Return the (x, y) coordinate for the center point of the cell that contains the specified text.  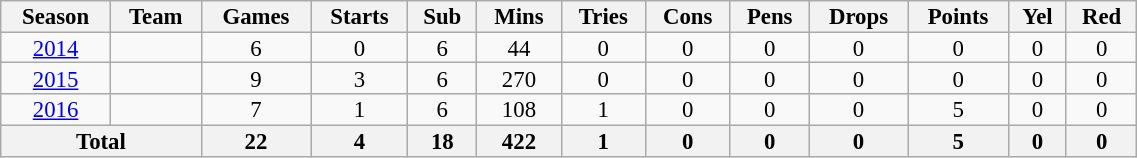
2014 (56, 48)
Pens (770, 16)
44 (520, 48)
3 (360, 78)
Tries (603, 16)
2015 (56, 78)
18 (442, 140)
Points (958, 16)
9 (256, 78)
22 (256, 140)
Mins (520, 16)
Season (56, 16)
108 (520, 110)
Sub (442, 16)
4 (360, 140)
2016 (56, 110)
Team (156, 16)
Games (256, 16)
Yel (1037, 16)
Total (101, 140)
Cons (688, 16)
422 (520, 140)
7 (256, 110)
Red (1101, 16)
Drops (858, 16)
Starts (360, 16)
270 (520, 78)
